Return the (x, y) coordinate for the center point of the cell that contains the specified text.  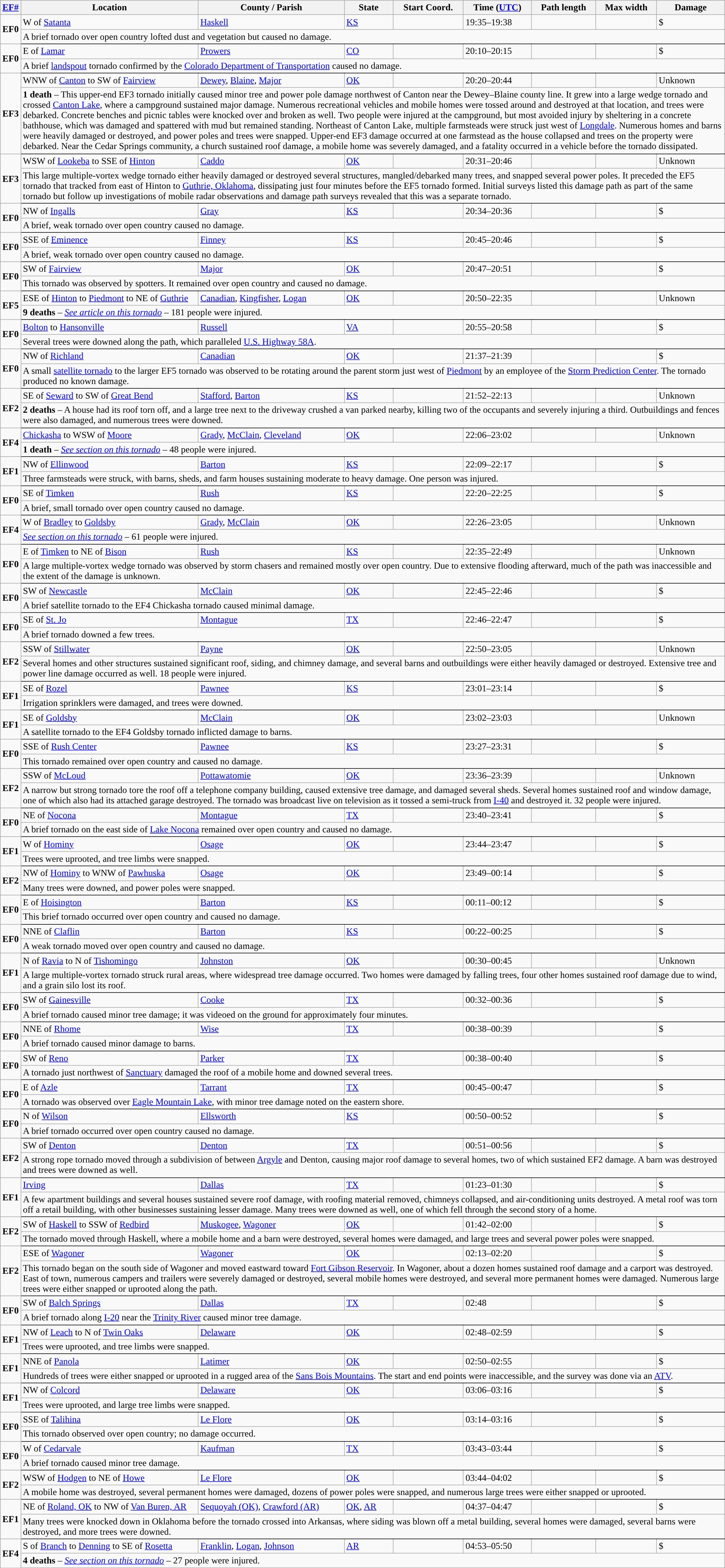
Bolton to Hansonville (109, 327)
23:40–23:41 (497, 815)
A tornado just northwest of Sanctuary damaged the roof of a mobile home and downed several trees. (372, 1073)
Dewey, Blaine, Major (271, 80)
WSW of Lookeba to SSE of Hinton (109, 161)
02:13–02:20 (497, 1253)
Grady, McClain, Cleveland (271, 435)
Wagoner (271, 1253)
S of Branch to Denning to SE of Rosetta (109, 1546)
A satellite tornado to the EF4 Goldsby tornado inflicted damage to barns. (372, 732)
23:01–23:14 (497, 688)
NW of Ingalls (109, 211)
N of Wilson (109, 1116)
SE of St. Jo (109, 620)
NNE of Claflin (109, 931)
Stafford, Barton (271, 396)
WSW of Hodgen to NE of Howe (109, 1477)
OK, AR (369, 1506)
01:23–01:30 (497, 1185)
04:37–04:47 (497, 1506)
Max width (626, 8)
E of Timken to NE of Bison (109, 551)
ESE of Wagoner (109, 1253)
Russell (271, 327)
Prowers (271, 51)
Pottawatomie (271, 776)
This brief tornado occurred over open country and caused no damage. (372, 917)
20:47–20:51 (497, 269)
03:43–03:44 (497, 1448)
00:38–00:40 (497, 1058)
E of Azle (109, 1087)
A brief satellite tornado to the EF4 Chickasha tornado caused minimal damage. (372, 605)
22:09–22:17 (497, 464)
20:20–20:44 (497, 80)
02:48 (497, 1303)
W of Cedarvale (109, 1448)
20:50–22:35 (497, 298)
A brief tornado downed a few trees. (372, 634)
A weak tornado moved over open country and caused no damage. (372, 946)
20:10–20:15 (497, 51)
Tarrant (271, 1087)
Major (271, 269)
SW of Balch Springs (109, 1303)
22:45–22:46 (497, 591)
Parker (271, 1058)
21:37–21:39 (497, 356)
23:44–23:47 (497, 844)
Caddo (271, 161)
SSW of Stillwater (109, 649)
01:42–02:00 (497, 1224)
SW of Reno (109, 1058)
21:52–22:13 (497, 396)
Finney (271, 240)
03:44–04:02 (497, 1477)
E of Hoisington (109, 902)
NW of Ellinwood (109, 464)
4 deaths – See section on this tornado – 27 people were injured. (372, 1561)
A brief tornado caused minor tree damage. (372, 1463)
This tornado was observed by spotters. It remained over open country and caused no damage. (372, 284)
A brief tornado along I-20 near the Trinity River caused minor tree damage. (372, 1318)
00:45–00:47 (497, 1087)
SW of Gainesville (109, 1000)
Wise (271, 1029)
CO (369, 51)
Latimer (271, 1361)
00:30–00:45 (497, 960)
A brief tornado occurred over open country caused no damage. (372, 1131)
Many trees were downed, and power poles were snapped. (372, 888)
NW of Richland (109, 356)
SSW of McLoud (109, 776)
Ellsworth (271, 1116)
NW of Colcord (109, 1390)
A brief tornado over open country lofted dust and vegetation but caused no damage. (372, 37)
02:50–02:55 (497, 1361)
Time (UTC) (497, 8)
SSE of Rush Center (109, 746)
W of Satanta (109, 22)
NNE of Panola (109, 1361)
00:22–00:25 (497, 931)
NNE of Rhome (109, 1029)
00:50–00:52 (497, 1116)
Trees were uprooted, and large tree limbs were snapped. (372, 1405)
Cooke (271, 1000)
A brief tornado caused minor tree damage; it was videoed on the ground for approximately four minutes. (372, 1015)
W of Hominy (109, 844)
23:36–23:39 (497, 776)
02:48–02:59 (497, 1332)
22:06–23:02 (497, 435)
Haskell (271, 22)
20:31–20:46 (497, 161)
22:35–22:49 (497, 551)
Grady, McClain (271, 522)
SE of Rozel (109, 688)
20:55–20:58 (497, 327)
AR (369, 1546)
Gray (271, 211)
Canadian, Kingfisher, Logan (271, 298)
N of Ravia to N of Tishomingo (109, 960)
A brief landspout tornado confirmed by the Colorado Department of Transportation caused no damage. (372, 66)
SE of Goldsby (109, 717)
Muskogee, Wagoner (271, 1224)
Three farmsteads were struck, with barns, sheds, and farm houses sustaining moderate to heavy damage. One person was injured. (372, 478)
20:34–20:36 (497, 211)
Franklin, Logan, Johnson (271, 1546)
Irrigation sprinklers were damaged, and trees were downed. (372, 703)
SSE of Talihina (109, 1419)
SW of Denton (109, 1145)
Location (109, 8)
22:20–22:25 (497, 493)
00:51–00:56 (497, 1145)
NE of Roland, OK to NW of Van Buren, AR (109, 1506)
NE of Nocona (109, 815)
SE of Seward to SW of Great Bend (109, 396)
NW of Leach to N of Twin Oaks (109, 1332)
00:11–00:12 (497, 902)
Payne (271, 649)
SW of Fairview (109, 269)
19:35–19:38 (497, 22)
20:45–20:46 (497, 240)
22:50–23:05 (497, 649)
EF5 (11, 305)
W of Bradley to Goldsby (109, 522)
03:06–03:16 (497, 1390)
This tornado remained over open country and caused no damage. (372, 761)
22:26–23:05 (497, 522)
SW of Newcastle (109, 591)
23:02–23:03 (497, 717)
SW of Haskell to SSW of Redbird (109, 1224)
Path length (564, 8)
00:32–00:36 (497, 1000)
Denton (271, 1145)
VA (369, 327)
NW of Hominy to WNW of Pawhuska (109, 873)
EF# (11, 8)
A tornado was observed over Eagle Mountain Lake, with minor tree damage noted on the eastern shore. (372, 1102)
A brief tornado caused minor damage to barns. (372, 1044)
Several trees were downed along the path, which paralleled U.S. Highway 58A. (372, 342)
Start Coord. (428, 8)
E of Lamar (109, 51)
Canadian (271, 356)
State (369, 8)
Sequoyah (OK), Crawford (AR) (271, 1506)
03:14–03:16 (497, 1419)
SE of Timken (109, 493)
A brief, small tornado over open country caused no damage. (372, 508)
1 death – See section on this tornado – 48 people were injured. (372, 449)
00:38–00:39 (497, 1029)
SSE of Eminence (109, 240)
04:53–05:50 (497, 1546)
ESE of Hinton to Piedmont to NE of Guthrie (109, 298)
23:27–23:31 (497, 746)
County / Parish (271, 8)
23:49–00:14 (497, 873)
Johnston (271, 960)
This tornado observed over open country; no damage occurred. (372, 1434)
Damage (691, 8)
A brief tornado on the east side of Lake Nocona remained over open country and caused no damage. (372, 830)
Kaufman (271, 1448)
9 deaths – See article on this tornado – 181 people were injured. (372, 313)
22:46–22:47 (497, 620)
Chickasha to WSW of Moore (109, 435)
Irving (109, 1185)
WNW of Canton to SW of Fairview (109, 80)
See section on this tornado – 61 people were injured. (372, 537)
